Capture the cell that displays the provided text and extract its (X, Y) central coordinate. 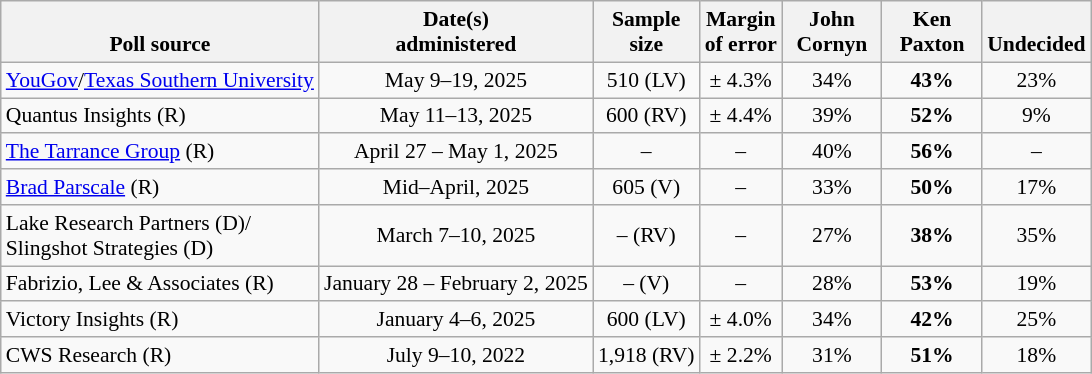
600 (RV) (646, 116)
KenPaxton (932, 32)
1,918 (RV) (646, 355)
510 (LV) (646, 80)
38% (932, 236)
Date(s)administered (456, 32)
39% (832, 116)
Lake Research Partners (D)/Slingshot Strategies (D) (160, 236)
42% (932, 320)
27% (832, 236)
April 27 – May 1, 2025 (456, 152)
The Tarrance Group (R) (160, 152)
9% (1036, 116)
18% (1036, 355)
May 9–19, 2025 (456, 80)
Victory Insights (R) (160, 320)
Mid–April, 2025 (456, 187)
JohnCornyn (832, 32)
Marginof error (741, 32)
± 4.0% (741, 320)
July 9–10, 2022 (456, 355)
Samplesize (646, 32)
– (V) (646, 284)
YouGov/Texas Southern University (160, 80)
± 4.3% (741, 80)
– (RV) (646, 236)
CWS Research (R) (160, 355)
43% (932, 80)
Brad Parscale (R) (160, 187)
600 (LV) (646, 320)
January 4–6, 2025 (456, 320)
56% (932, 152)
51% (932, 355)
± 4.4% (741, 116)
Fabrizio, Lee & Associates (R) (160, 284)
28% (832, 284)
605 (V) (646, 187)
17% (1036, 187)
May 11–13, 2025 (456, 116)
50% (932, 187)
23% (1036, 80)
33% (832, 187)
January 28 – February 2, 2025 (456, 284)
Quantus Insights (R) (160, 116)
Undecided (1036, 32)
± 2.2% (741, 355)
25% (1036, 320)
March 7–10, 2025 (456, 236)
40% (832, 152)
53% (932, 284)
Poll source (160, 32)
35% (1036, 236)
31% (832, 355)
19% (1036, 284)
52% (932, 116)
